Extract the (X, Y) coordinate from the center of the cell holding the provided text.  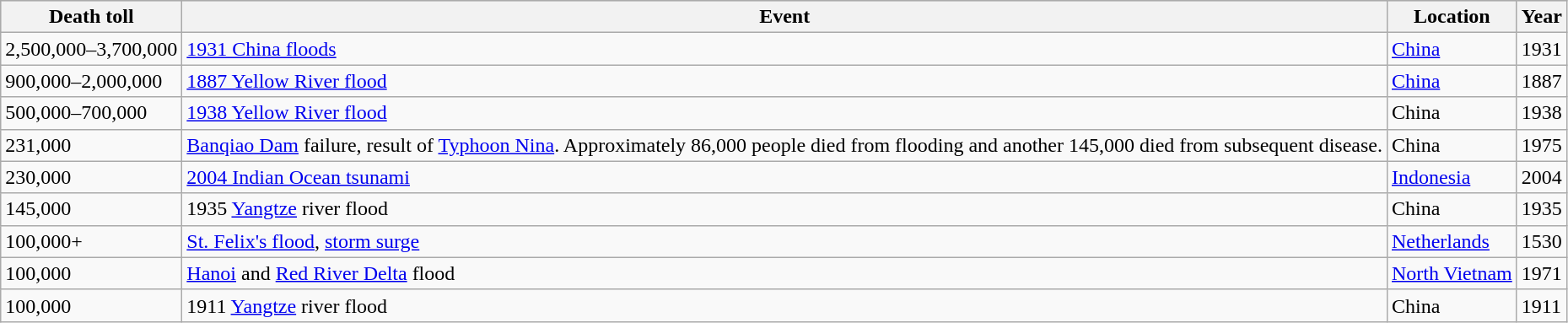
Event (784, 17)
Hanoi and Red River Delta flood (784, 273)
St. Felix's flood, storm surge (784, 241)
1931 China floods (784, 49)
500,000–700,000 (91, 113)
Netherlands (1452, 241)
1938 Yellow River flood (784, 113)
230,000 (91, 177)
1975 (1542, 145)
Year (1542, 17)
North Vietnam (1452, 273)
1911 (1542, 305)
1887 Yellow River flood (784, 81)
1911 Yangtze river flood (784, 305)
1938 (1542, 113)
2,500,000–3,700,000 (91, 49)
Banqiao Dam failure, result of Typhoon Nina. Approximately 86,000 people died from flooding and another 145,000 died from subsequent disease. (784, 145)
1530 (1542, 241)
231,000 (91, 145)
1971 (1542, 273)
100,000+ (91, 241)
2004 Indian Ocean tsunami (784, 177)
1935 (1542, 209)
1887 (1542, 81)
Location (1452, 17)
1931 (1542, 49)
Indonesia (1452, 177)
145,000 (91, 209)
Death toll (91, 17)
1935 Yangtze river flood (784, 209)
900,000–2,000,000 (91, 81)
2004 (1542, 177)
